Search for the cell housing the specified text and yield its [X, Y] center coordinate. 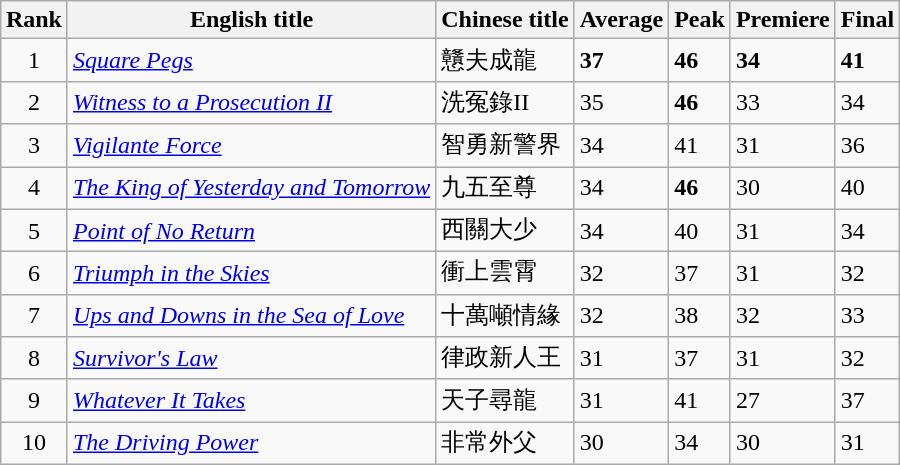
Premiere [782, 20]
Triumph in the Skies [251, 274]
27 [782, 400]
Witness to a Prosecution II [251, 102]
Rank [34, 20]
English title [251, 20]
1 [34, 60]
38 [700, 316]
8 [34, 358]
律政新人王 [505, 358]
Survivor's Law [251, 358]
7 [34, 316]
3 [34, 146]
Ups and Downs in the Sea of Love [251, 316]
6 [34, 274]
洗冤錄II [505, 102]
Whatever It Takes [251, 400]
Vigilante Force [251, 146]
非常外父 [505, 444]
西關大少 [505, 230]
Average [622, 20]
九五至尊 [505, 188]
戇夫成龍 [505, 60]
The King of Yesterday and Tomorrow [251, 188]
十萬噸情緣 [505, 316]
35 [622, 102]
Chinese title [505, 20]
36 [867, 146]
4 [34, 188]
Final [867, 20]
天子尋龍 [505, 400]
9 [34, 400]
Peak [700, 20]
The Driving Power [251, 444]
2 [34, 102]
智勇新警界 [505, 146]
Point of No Return [251, 230]
衝上雲霄 [505, 274]
5 [34, 230]
10 [34, 444]
Square Pegs [251, 60]
